Output the (x, y) coordinate of the center of the cell containing the given text.  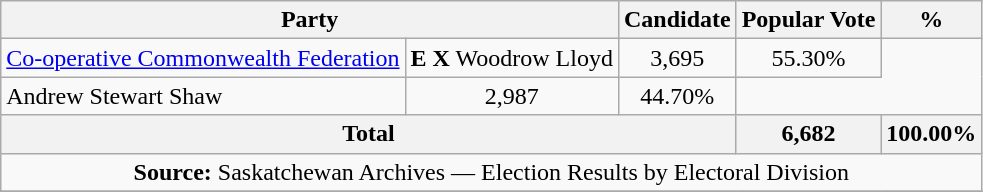
Total (368, 134)
Popular Vote (808, 20)
Co-operative Commonwealth Federation (203, 58)
Candidate (677, 20)
100.00% (932, 134)
Source: Saskatchewan Archives — Election Results by Electoral Division (492, 172)
2,987 (512, 96)
6,682 (808, 134)
% (932, 20)
E X Woodrow Lloyd (512, 58)
55.30% (808, 58)
Party (310, 20)
Andrew Stewart Shaw (203, 96)
44.70% (677, 96)
3,695 (677, 58)
